Extract the (X, Y) coordinate from the center of the cell holding the provided text.  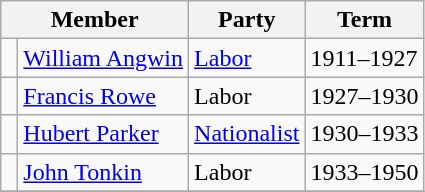
Term (364, 20)
1911–1927 (364, 58)
1930–1933 (364, 134)
John Tonkin (104, 172)
Party (247, 20)
Francis Rowe (104, 96)
Member (95, 20)
William Angwin (104, 58)
Hubert Parker (104, 134)
1933–1950 (364, 172)
1927–1930 (364, 96)
Nationalist (247, 134)
